From the cell containing the given text, extract its center point as [x, y] coordinate. 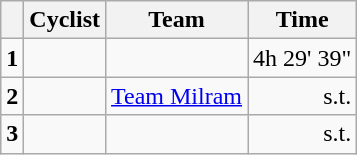
3 [12, 134]
4h 29' 39" [302, 58]
1 [12, 58]
Cyclist [65, 20]
2 [12, 96]
Time [302, 20]
Team [177, 20]
Team Milram [177, 96]
